Return the [x, y] coordinate for the center point of the cell that contains the specified text.  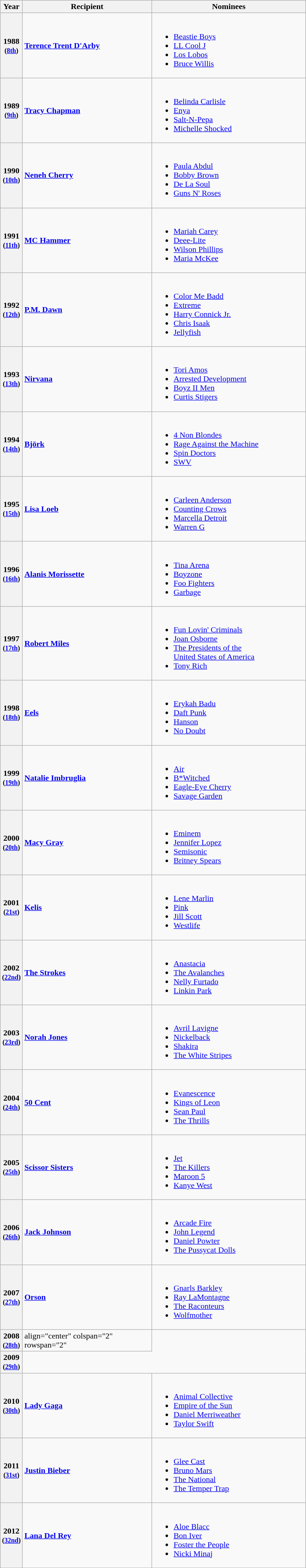
1988 (8th) [11, 45]
Lisa Loeb [87, 509]
1996 (16th) [11, 574]
Tracy Chapman [87, 110]
Gnarls BarkleyRay LaMontagneThe RaconteursWolfmother [229, 1297]
P.M. Dawn [87, 310]
Paula AbdulBobby BrownDe La SoulGuns N' Roses [229, 175]
2001 (21st) [11, 908]
Lady Gaga [87, 1405]
2012 (32nd) [11, 1535]
Arcade FireJohn LegendDaniel PowterThe Pussycat Dolls [229, 1232]
Lana Del Rey [87, 1535]
1989 (9th) [11, 110]
Björk [87, 444]
AirB*WitchedEagle-Eye CherrySavage Garden [229, 778]
1999 (19th) [11, 778]
The Strokes [87, 973]
Glee CastBruno MarsThe NationalThe Temper Trap [229, 1470]
Animal CollectiveEmpire of the SunDaniel MerriweatherTaylor Swift [229, 1405]
1993 (13th) [11, 379]
4 Non BlondesRage Against the MachineSpin DoctorsSWV [229, 444]
Lene MarlinPinkJill ScottWestlife [229, 908]
EvanescenceKings of LeonSean PaulThe Thrills [229, 1102]
1998 (18th) [11, 713]
Terence Trent D'Arby [87, 45]
Alanis Morissette [87, 574]
Color Me BaddExtremeHarry Connick Jr.Chris IsaakJellyfish [229, 310]
Eels [87, 713]
Kelis [87, 908]
AnastaciaThe AvalanchesNelly FurtadoLinkin Park [229, 973]
2009 (29th) [11, 1362]
MC Hammer [87, 240]
2004 (24th) [11, 1102]
Fun Lovin' CriminalsJoan OsborneThe Presidents of theUnited States of AmericaTony Rich [229, 643]
Jack Johnson [87, 1232]
Avril LavigneNickelbackShakiraThe White Stripes [229, 1037]
2006 (26th) [11, 1232]
1990 (10th) [11, 175]
Belinda CarlisleEnyaSalt-N-PepaMichelle Shocked [229, 110]
Natalie Imbruglia [87, 778]
Norah Jones [87, 1037]
JetThe KillersMaroon 5Kanye West [229, 1167]
Tori AmosArrested DevelopmentBoyz II MenCurtis Stigers [229, 379]
Justin Bieber [87, 1470]
EminemJennifer LopezSemisonicBritney Spears [229, 843]
1997 (17th) [11, 643]
Nirvana [87, 379]
Macy Gray [87, 843]
Recipient [87, 7]
Carleen AndersonCounting CrowsMarcella DetroitWarren G [229, 509]
Orson [87, 1297]
Mariah CareyDeee-LiteWilson PhillipsMaria McKee [229, 240]
2002 (22nd) [11, 973]
Nominees [229, 7]
Robert Miles [87, 643]
2008 (28th) [11, 1340]
2007 (27th) [11, 1297]
Beastie BoysLL Cool JLos LobosBruce Willis [229, 45]
2011 (31st) [11, 1470]
1995 (15th) [11, 509]
Year [11, 7]
Tina ArenaBoyzoneFoo FightersGarbage [229, 574]
align="center" colspan="2" rowspan="2" [87, 1340]
Erykah BaduDaft PunkHansonNo Doubt [229, 713]
2000 (20th) [11, 843]
1992 (12th) [11, 310]
1994 (14th) [11, 444]
2005 (25th) [11, 1167]
2003 (23rd) [11, 1037]
Neneh Cherry [87, 175]
50 Cent [87, 1102]
1991 (11th) [11, 240]
Aloe BlaccBon IverFoster the PeopleNicki Minaj [229, 1535]
2010 (30th) [11, 1405]
Scissor Sisters [87, 1167]
